Return the [X, Y] coordinate for the center point of the cell that contains the specified text.  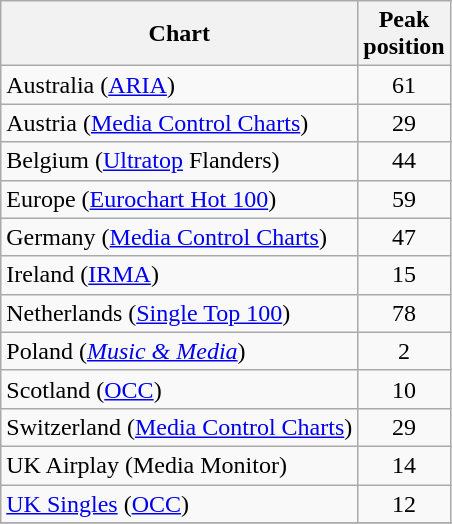
2 [404, 351]
Poland (Music & Media) [180, 351]
47 [404, 237]
Netherlands (Single Top 100) [180, 313]
15 [404, 275]
14 [404, 465]
Chart [180, 34]
59 [404, 199]
Scotland (OCC) [180, 389]
Ireland (IRMA) [180, 275]
UK Singles (OCC) [180, 503]
Europe (Eurochart Hot 100) [180, 199]
Belgium (Ultratop Flanders) [180, 161]
44 [404, 161]
UK Airplay (Media Monitor) [180, 465]
Switzerland (Media Control Charts) [180, 427]
61 [404, 85]
Austria (Media Control Charts) [180, 123]
78 [404, 313]
12 [404, 503]
Australia (ARIA) [180, 85]
10 [404, 389]
Peakposition [404, 34]
Germany (Media Control Charts) [180, 237]
